Extract the (x, y) coordinate from the center of the cell holding the provided text.  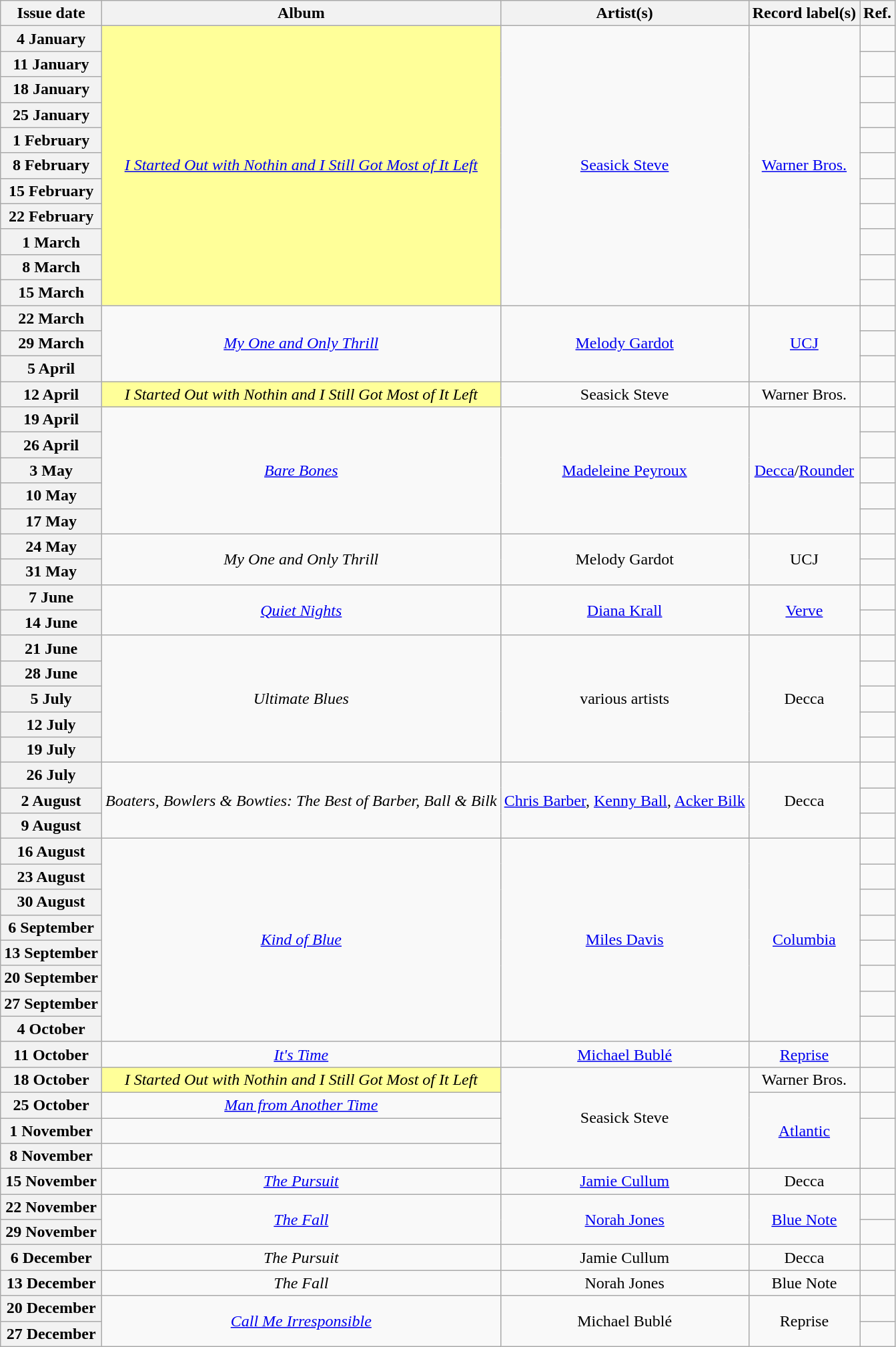
7 June (51, 597)
25 January (51, 115)
Album (301, 13)
Atlantic (804, 1130)
22 November (51, 1207)
13 September (51, 953)
3 May (51, 470)
1 February (51, 140)
Artist(s) (624, 13)
27 December (51, 1334)
12 July (51, 724)
Ultimate Blues (301, 699)
8 March (51, 267)
14 June (51, 622)
Madeleine Peyroux (624, 470)
9 August (51, 826)
21 June (51, 648)
12 April (51, 394)
31 May (51, 572)
Kind of Blue (301, 940)
11 January (51, 64)
Quiet Nights (301, 610)
4 January (51, 39)
17 May (51, 521)
Record label(s) (804, 13)
20 December (51, 1308)
26 July (51, 775)
29 March (51, 344)
Miles Davis (624, 940)
2 August (51, 801)
11 October (51, 1054)
18 January (51, 89)
Bare Bones (301, 470)
15 November (51, 1182)
4 October (51, 1029)
Boaters, Bowlers & Bowties: The Best of Barber, Ball & Bilk (301, 801)
15 March (51, 292)
26 April (51, 445)
8 November (51, 1156)
20 September (51, 978)
5 April (51, 369)
8 February (51, 165)
Issue date (51, 13)
27 September (51, 1003)
6 December (51, 1258)
29 November (51, 1232)
23 August (51, 877)
Man from Another Time (301, 1105)
13 December (51, 1283)
19 July (51, 750)
It's Time (301, 1054)
15 February (51, 191)
Columbia (804, 940)
1 November (51, 1131)
28 June (51, 673)
24 May (51, 546)
19 April (51, 420)
22 February (51, 216)
16 August (51, 851)
Decca/Rounder (804, 470)
6 September (51, 927)
25 October (51, 1105)
18 October (51, 1079)
10 May (51, 496)
1 March (51, 242)
Diana Krall (624, 610)
5 July (51, 699)
various artists (624, 699)
30 August (51, 902)
Chris Barber, Kenny Ball, Acker Bilk (624, 801)
22 March (51, 318)
Verve (804, 610)
Call Me Irresponsible (301, 1321)
Ref. (878, 13)
